Extract the [x, y] coordinate from the center of the cell holding the provided text.  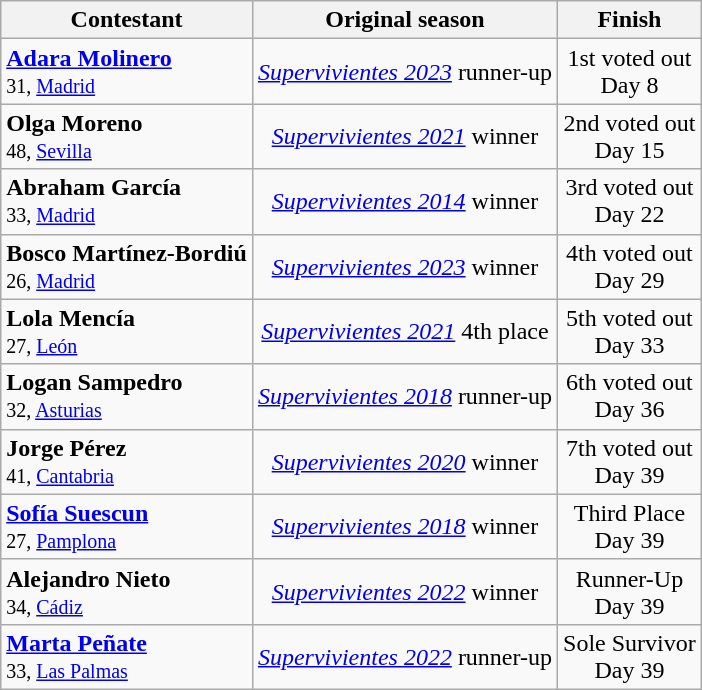
Alejandro Nieto34, Cádiz [127, 592]
Supervivientes 2020 winner [404, 462]
4th voted outDay 29 [630, 266]
5th voted outDay 33 [630, 332]
Supervivientes 2022 runner-up [404, 656]
Contestant [127, 20]
Supervivientes 2022 winner [404, 592]
Bosco Martínez-Bordiú26, Madrid [127, 266]
Supervivientes 2023 runner-up [404, 72]
Third PlaceDay 39 [630, 526]
2nd voted outDay 15 [630, 136]
Sofía Suescun27, Pamplona [127, 526]
1st voted outDay 8 [630, 72]
Marta Peñate33, Las Palmas [127, 656]
Supervivientes 2018 runner-up [404, 396]
Lola Mencía27, León [127, 332]
Olga Moreno48, Sevilla [127, 136]
Logan Sampedro32, Asturias [127, 396]
Abraham García33, Madrid [127, 202]
6th voted outDay 36 [630, 396]
Adara Molinero31, Madrid [127, 72]
Runner-UpDay 39 [630, 592]
Supervivientes 2023 winner [404, 266]
Sole SurvivorDay 39 [630, 656]
3rd voted outDay 22 [630, 202]
7th voted outDay 39 [630, 462]
Jorge Pérez41, Cantabria [127, 462]
Finish [630, 20]
Supervivientes 2014 winner [404, 202]
Supervivientes 2018 winner [404, 526]
Supervivientes 2021 4th place [404, 332]
Supervivientes 2021 winner [404, 136]
Original season [404, 20]
